For the text-containing cell, return its midpoint in (x, y) coordinate format. 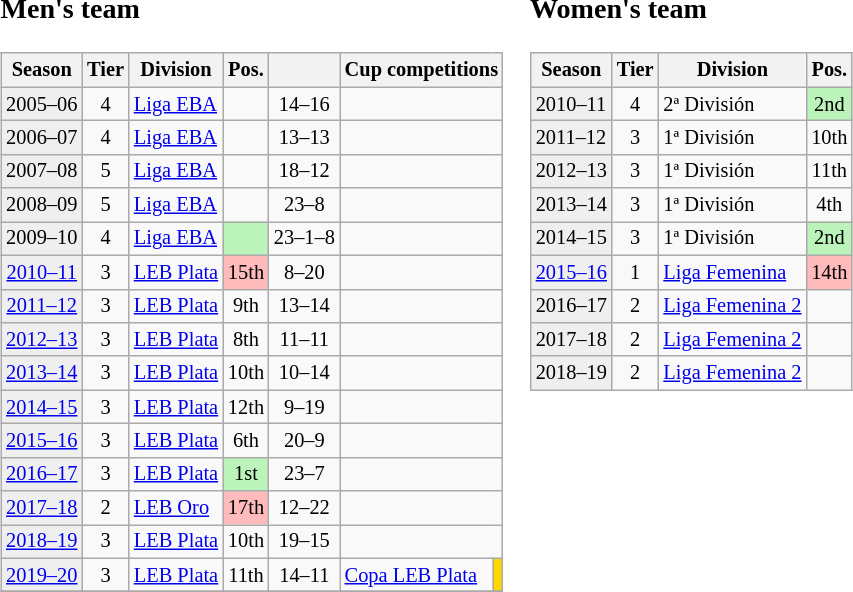
18–12 (304, 171)
19–15 (304, 542)
23–7 (304, 474)
12–22 (304, 508)
13–14 (304, 306)
Liga Femenina (732, 272)
6th (246, 441)
1st (246, 474)
2007–08 (42, 171)
LEB Oro (176, 508)
14–16 (304, 104)
17th (246, 508)
2006–07 (42, 138)
23–1–8 (304, 239)
9th (246, 306)
2019–20 (42, 575)
8–20 (304, 272)
15th (246, 272)
2ª División (732, 104)
23–8 (304, 205)
9–19 (304, 407)
14–11 (304, 575)
Copa LEB Plata (416, 575)
10–14 (304, 373)
20–9 (304, 441)
2008–09 (42, 205)
2005–06 (42, 104)
2009–10 (42, 239)
13–13 (304, 138)
11–11 (304, 340)
Cup competitions (422, 70)
14th (829, 272)
12th (246, 407)
1 (636, 272)
4th (829, 205)
8th (246, 340)
